Determine the [X, Y] coordinate at the center of the cell enclosing the given text.  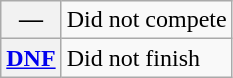
Did not finish [146, 58]
Did not compete [146, 20]
— [31, 20]
DNF [31, 58]
